Extract the [x, y] coordinate from the center of the cell holding the provided text.  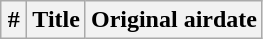
# [14, 20]
Original airdate [174, 20]
Title [56, 20]
